Provide the [x, y] coordinate of the cell's center where the given text is located.  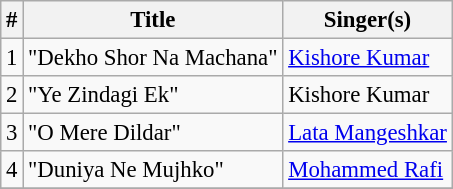
"O Mere Dildar" [153, 133]
Singer(s) [368, 20]
Mohammed Rafi [368, 170]
"Ye Zindagi Ek" [153, 95]
# [12, 20]
3 [12, 133]
"Duniya Ne Mujhko" [153, 170]
"Dekho Shor Na Machana" [153, 58]
Title [153, 20]
4 [12, 170]
1 [12, 58]
Lata Mangeshkar [368, 133]
2 [12, 95]
